Search for the cell housing the specified text and yield its (X, Y) center coordinate. 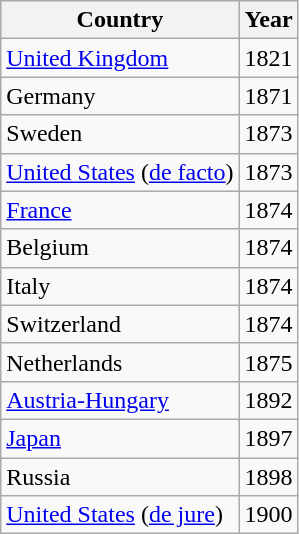
Italy (120, 286)
Japan (120, 438)
1892 (268, 400)
United States (de facto) (120, 172)
1821 (268, 58)
Country (120, 20)
1898 (268, 477)
Russia (120, 477)
Netherlands (120, 362)
Sweden (120, 134)
1900 (268, 515)
United States (de jure) (120, 515)
France (120, 210)
1871 (268, 96)
Belgium (120, 248)
Austria-Hungary (120, 400)
1875 (268, 362)
Switzerland (120, 324)
United Kingdom (120, 58)
Germany (120, 96)
1897 (268, 438)
Year (268, 20)
